Return the (x, y) coordinate for the center point of the cell that contains the specified text.  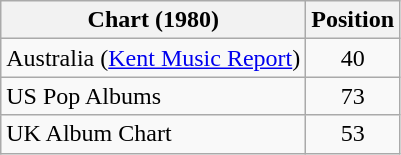
73 (353, 96)
Position (353, 20)
40 (353, 58)
53 (353, 134)
US Pop Albums (154, 96)
Chart (1980) (154, 20)
Australia (Kent Music Report) (154, 58)
UK Album Chart (154, 134)
